Determine the (X, Y) coordinate at the center of the cell enclosing the given text.  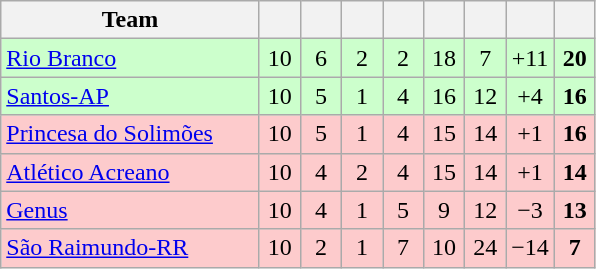
Princesa do Solimões (130, 134)
Atlético Acreano (130, 172)
Rio Branco (130, 58)
9 (444, 210)
6 (320, 58)
13 (574, 210)
+4 (530, 96)
Santos-AP (130, 96)
−14 (530, 248)
−3 (530, 210)
18 (444, 58)
Team (130, 20)
20 (574, 58)
+11 (530, 58)
Genus (130, 210)
24 (486, 248)
São Raimundo-RR (130, 248)
